Scan for the cell matching the given text and deliver its [X, Y] coordinate at center. 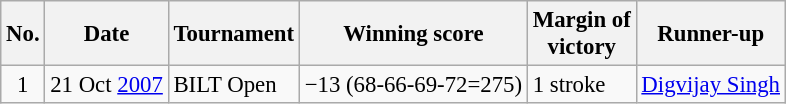
Tournament [234, 34]
BILT Open [234, 85]
Winning score [413, 34]
Date [106, 34]
No. [23, 34]
21 Oct 2007 [106, 85]
Runner-up [710, 34]
1 stroke [582, 85]
Margin ofvictory [582, 34]
Digvijay Singh [710, 85]
1 [23, 85]
−13 (68-66-69-72=275) [413, 85]
